From the cell containing the given text, extract its center point as [X, Y] coordinate. 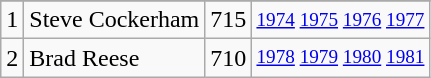
Steve Cockerham [114, 20]
710 [228, 58]
715 [228, 20]
1978 1979 1980 1981 [340, 58]
2 [12, 58]
1974 1975 1976 1977 [340, 20]
1 [12, 20]
Brad Reese [114, 58]
